Search for the cell housing the specified text and yield its (x, y) center coordinate. 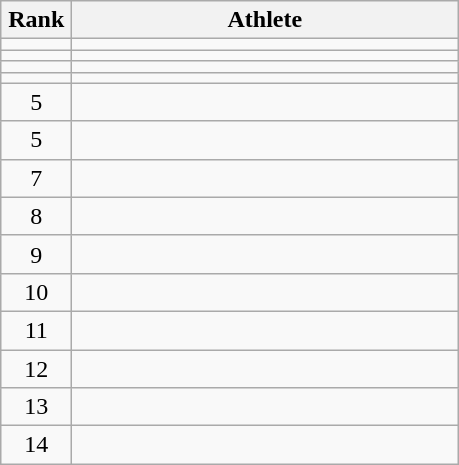
Athlete (265, 20)
8 (36, 216)
Rank (36, 20)
14 (36, 445)
13 (36, 407)
7 (36, 178)
11 (36, 330)
10 (36, 292)
9 (36, 254)
12 (36, 369)
